Search for the cell housing the specified text and yield its [X, Y] center coordinate. 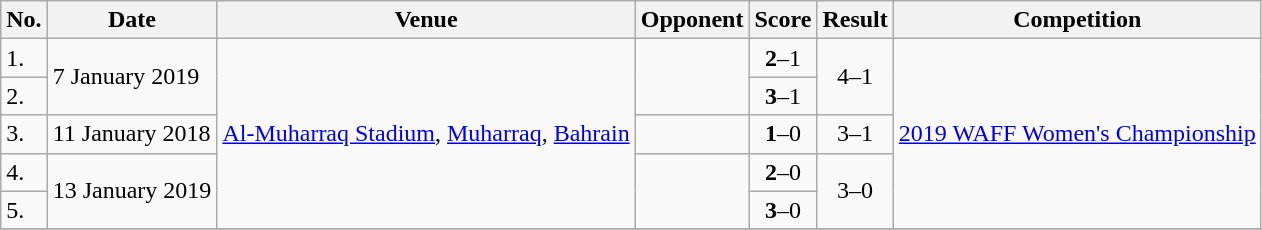
Al-Muharraq Stadium, Muharraq, Bahrain [426, 134]
2–1 [783, 58]
13 January 2019 [132, 191]
7 January 2019 [132, 77]
4–1 [855, 77]
2019 WAFF Women's Championship [1077, 134]
4. [24, 172]
Result [855, 20]
2. [24, 96]
11 January 2018 [132, 134]
Score [783, 20]
1. [24, 58]
Opponent [692, 20]
Competition [1077, 20]
2–0 [783, 172]
5. [24, 210]
1–0 [783, 134]
3. [24, 134]
Date [132, 20]
Venue [426, 20]
No. [24, 20]
